Provide the (x, y) coordinate of the cell's center where the given text is located.  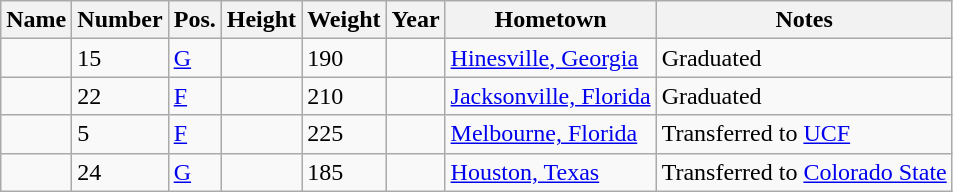
22 (120, 96)
Melbourne, Florida (550, 134)
225 (344, 134)
Jacksonville, Florida (550, 96)
Name (36, 20)
Hometown (550, 20)
Houston, Texas (550, 172)
Transferred to Colorado State (804, 172)
Hinesville, Georgia (550, 58)
210 (344, 96)
185 (344, 172)
15 (120, 58)
Pos. (194, 20)
Notes (804, 20)
190 (344, 58)
Transferred to UCF (804, 134)
Number (120, 20)
5 (120, 134)
Weight (344, 20)
Height (261, 20)
Year (416, 20)
24 (120, 172)
